Locate the cell with the specified text and output its [x, y] center coordinate. 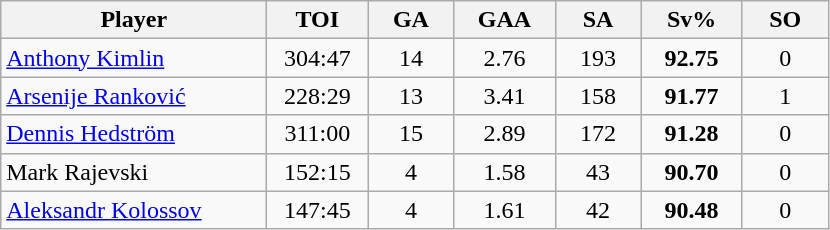
Player [134, 20]
304:47 [318, 58]
13 [411, 96]
Sv% [692, 20]
SO [785, 20]
311:00 [318, 134]
92.75 [692, 58]
GAA [504, 20]
Arsenije Ranković [134, 96]
90.70 [692, 172]
193 [598, 58]
3.41 [504, 96]
2.76 [504, 58]
147:45 [318, 210]
91.28 [692, 134]
91.77 [692, 96]
172 [598, 134]
Mark Rajevski [134, 172]
1 [785, 96]
15 [411, 134]
Dennis Hedström [134, 134]
2.89 [504, 134]
TOI [318, 20]
158 [598, 96]
1.61 [504, 210]
90.48 [692, 210]
SA [598, 20]
228:29 [318, 96]
152:15 [318, 172]
42 [598, 210]
1.58 [504, 172]
43 [598, 172]
Aleksandr Kolossov [134, 210]
Anthony Kimlin [134, 58]
14 [411, 58]
GA [411, 20]
